Search for the cell housing the specified text and yield its [x, y] center coordinate. 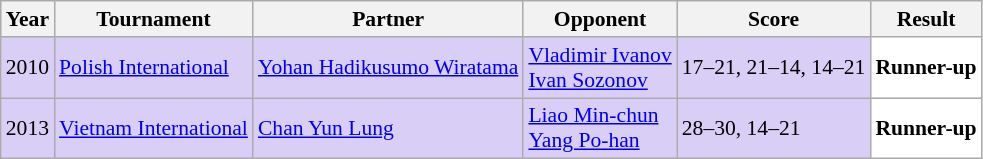
Vladimir Ivanov Ivan Sozonov [600, 68]
Result [926, 19]
Liao Min-chun Yang Po-han [600, 128]
Score [774, 19]
Opponent [600, 19]
28–30, 14–21 [774, 128]
Year [28, 19]
Chan Yun Lung [388, 128]
2010 [28, 68]
2013 [28, 128]
Polish International [154, 68]
17–21, 21–14, 14–21 [774, 68]
Partner [388, 19]
Yohan Hadikusumo Wiratama [388, 68]
Vietnam International [154, 128]
Tournament [154, 19]
